Pinpoint the cell where the given text exists, returning its [x, y] midpoint coordinate. 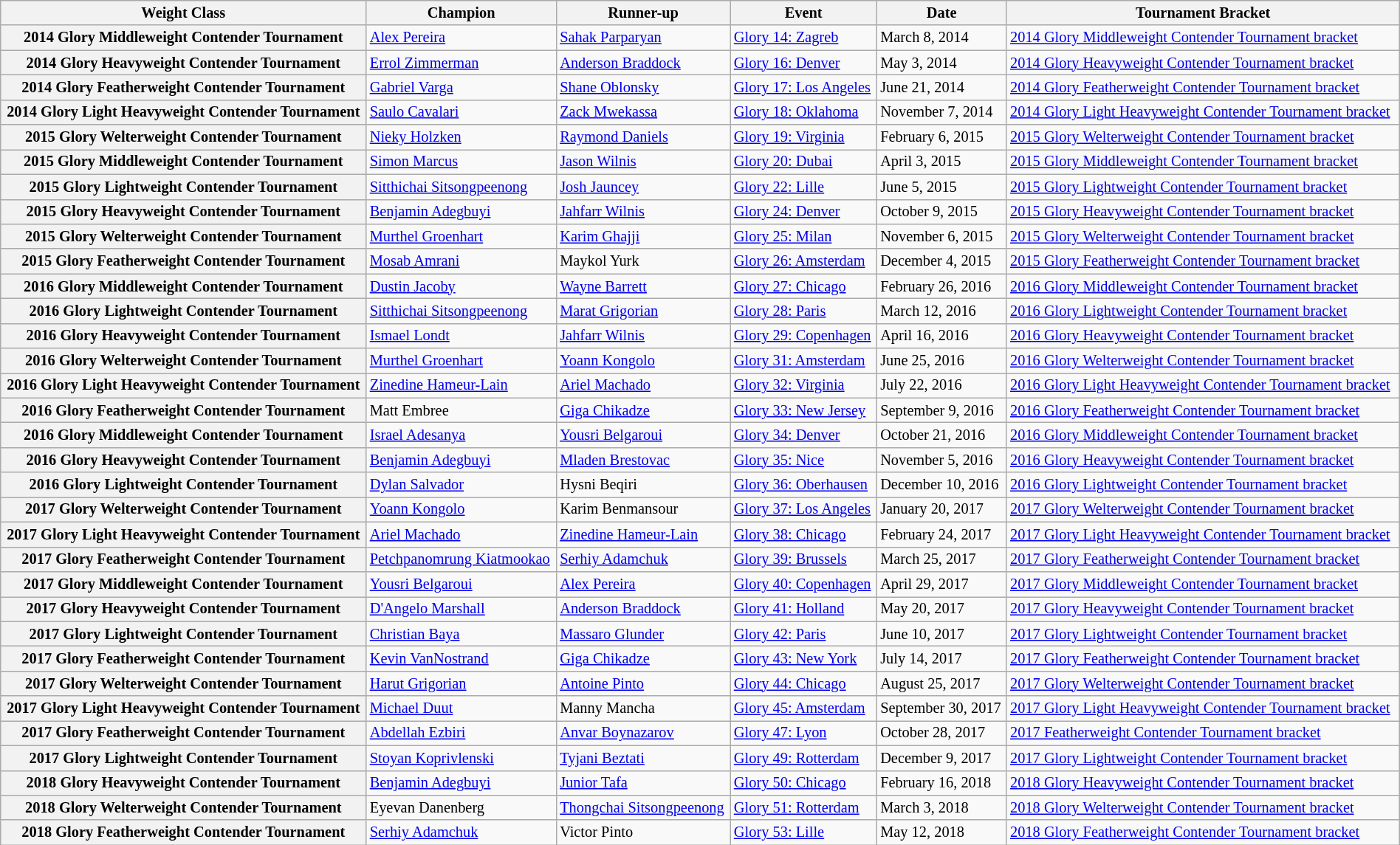
September 30, 2017 [941, 708]
January 20, 2017 [941, 509]
Glory 33: New Jersey [803, 410]
D'Angelo Marshall [461, 609]
Karim Ghajji [643, 236]
Christian Baya [461, 634]
Massaro Glunder [643, 634]
Glory 14: Zagreb [803, 38]
2018 Glory Welterweight Contender Tournament [183, 807]
Wayne Barrett [643, 286]
Dylan Salvador [461, 485]
March 3, 2018 [941, 807]
Glory 34: Denver [803, 435]
Glory 16: Denver [803, 63]
2016 Glory Light Heavyweight Contender Tournament bracket [1203, 385]
Thongchai Sitsongpeenong [643, 807]
Maykol Yurk [643, 261]
Raymond Daniels [643, 137]
2018 Glory Featherweight Contender Tournament bracket [1203, 832]
2015 Glory Middleweight Contender Tournament [183, 162]
Ismael Londt [461, 336]
Mladen Brestovac [643, 460]
Kevin VanNostrand [461, 658]
September 9, 2016 [941, 410]
2015 Glory Heavyweight Contender Tournament bracket [1203, 212]
Glory 28: Paris [803, 311]
Josh Jauncey [643, 187]
2015 Glory Heavyweight Contender Tournament [183, 212]
Zack Mwekassa [643, 112]
Simon Marcus [461, 162]
Tyjani Beztati [643, 758]
2017 Glory Middleweight Contender Tournament [183, 584]
Date [941, 13]
Champion [461, 13]
Glory 36: Oberhausen [803, 485]
Petchpanomrung Kiatmookao [461, 559]
June 25, 2016 [941, 361]
Event [803, 13]
May 12, 2018 [941, 832]
Gabriel Varga [461, 87]
Glory 45: Amsterdam [803, 708]
Nieky Holzken [461, 137]
February 26, 2016 [941, 286]
February 24, 2017 [941, 534]
2016 Glory Welterweight Contender Tournament bracket [1203, 361]
Glory 24: Denver [803, 212]
Glory 31: Amsterdam [803, 361]
Abdellah Ezbiri [461, 733]
2015 Glory Lightweight Contender Tournament [183, 187]
Glory 27: Chicago [803, 286]
Israel Adesanya [461, 435]
Glory 41: Holland [803, 609]
October 9, 2015 [941, 212]
Dustin Jacoby [461, 286]
Glory 42: Paris [803, 634]
April 29, 2017 [941, 584]
Glory 20: Dubai [803, 162]
Glory 50: Chicago [803, 783]
2014 Glory Heavyweight Contender Tournament [183, 63]
December 4, 2015 [941, 261]
Glory 40: Copenhagen [803, 584]
Glory 39: Brussels [803, 559]
2015 Glory Middleweight Contender Tournament bracket [1203, 162]
Saulo Cavalari [461, 112]
2017 Glory Middleweight Contender Tournament bracket [1203, 584]
Glory 17: Los Angeles [803, 87]
March 8, 2014 [941, 38]
June 10, 2017 [941, 634]
October 28, 2017 [941, 733]
Shane Oblonsky [643, 87]
Glory 18: Oklahoma [803, 112]
June 5, 2015 [941, 187]
2014 Glory Light Heavyweight Contender Tournament [183, 112]
Anvar Boynazarov [643, 733]
Glory 43: New York [803, 658]
February 16, 2018 [941, 783]
Glory 19: Virginia [803, 137]
2014 Glory Heavyweight Contender Tournament bracket [1203, 63]
2016 Glory Featherweight Contender Tournament bracket [1203, 410]
Glory 35: Nice [803, 460]
2014 Glory Featherweight Contender Tournament [183, 87]
Eyevan Danenberg [461, 807]
November 6, 2015 [941, 236]
May 3, 2014 [941, 63]
Glory 22: Lille [803, 187]
2015 Glory Featherweight Contender Tournament [183, 261]
Manny Mancha [643, 708]
Karim Benmansour [643, 509]
Sahak Parparyan [643, 38]
Harut Grigorian [461, 683]
2016 Glory Light Heavyweight Contender Tournament [183, 385]
2017 Glory Heavyweight Contender Tournament [183, 609]
2016 Glory Featherweight Contender Tournament [183, 410]
Glory 38: Chicago [803, 534]
May 20, 2017 [941, 609]
Tournament Bracket [1203, 13]
2016 Glory Welterweight Contender Tournament [183, 361]
Runner-up [643, 13]
December 10, 2016 [941, 485]
October 21, 2016 [941, 435]
2017 Featherweight Contender Tournament bracket [1203, 733]
April 16, 2016 [941, 336]
Hysni Beqiri [643, 485]
February 6, 2015 [941, 137]
Glory 49: Rotterdam [803, 758]
2014 Glory Middleweight Contender Tournament [183, 38]
2014 Glory Featherweight Contender Tournament bracket [1203, 87]
Mosab Amrani [461, 261]
March 25, 2017 [941, 559]
2018 Glory Heavyweight Contender Tournament bracket [1203, 783]
August 25, 2017 [941, 683]
Jason Wilnis [643, 162]
November 7, 2014 [941, 112]
Weight Class [183, 13]
Matt Embree [461, 410]
July 14, 2017 [941, 658]
Glory 53: Lille [803, 832]
Glory 32: Virginia [803, 385]
2014 Glory Middleweight Contender Tournament bracket [1203, 38]
Glory 29: Copenhagen [803, 336]
Glory 44: Chicago [803, 683]
Marat Grigorian [643, 311]
Victor Pinto [643, 832]
Glory 25: Milan [803, 236]
April 3, 2015 [941, 162]
Antoine Pinto [643, 683]
2018 Glory Featherweight Contender Tournament [183, 832]
Glory 37: Los Angeles [803, 509]
Errol Zimmerman [461, 63]
March 12, 2016 [941, 311]
December 9, 2017 [941, 758]
2018 Glory Welterweight Contender Tournament bracket [1203, 807]
2018 Glory Heavyweight Contender Tournament [183, 783]
2017 Glory Heavyweight Contender Tournament bracket [1203, 609]
Glory 47: Lyon [803, 733]
2014 Glory Light Heavyweight Contender Tournament bracket [1203, 112]
Michael Duut [461, 708]
June 21, 2014 [941, 87]
Stoyan Koprivlenski [461, 758]
Glory 26: Amsterdam [803, 261]
November 5, 2016 [941, 460]
Junior Tafa [643, 783]
2015 Glory Lightweight Contender Tournament bracket [1203, 187]
July 22, 2016 [941, 385]
Glory 51: Rotterdam [803, 807]
2015 Glory Featherweight Contender Tournament bracket [1203, 261]
